Output the (x, y) coordinate of the center of the cell containing the given text.  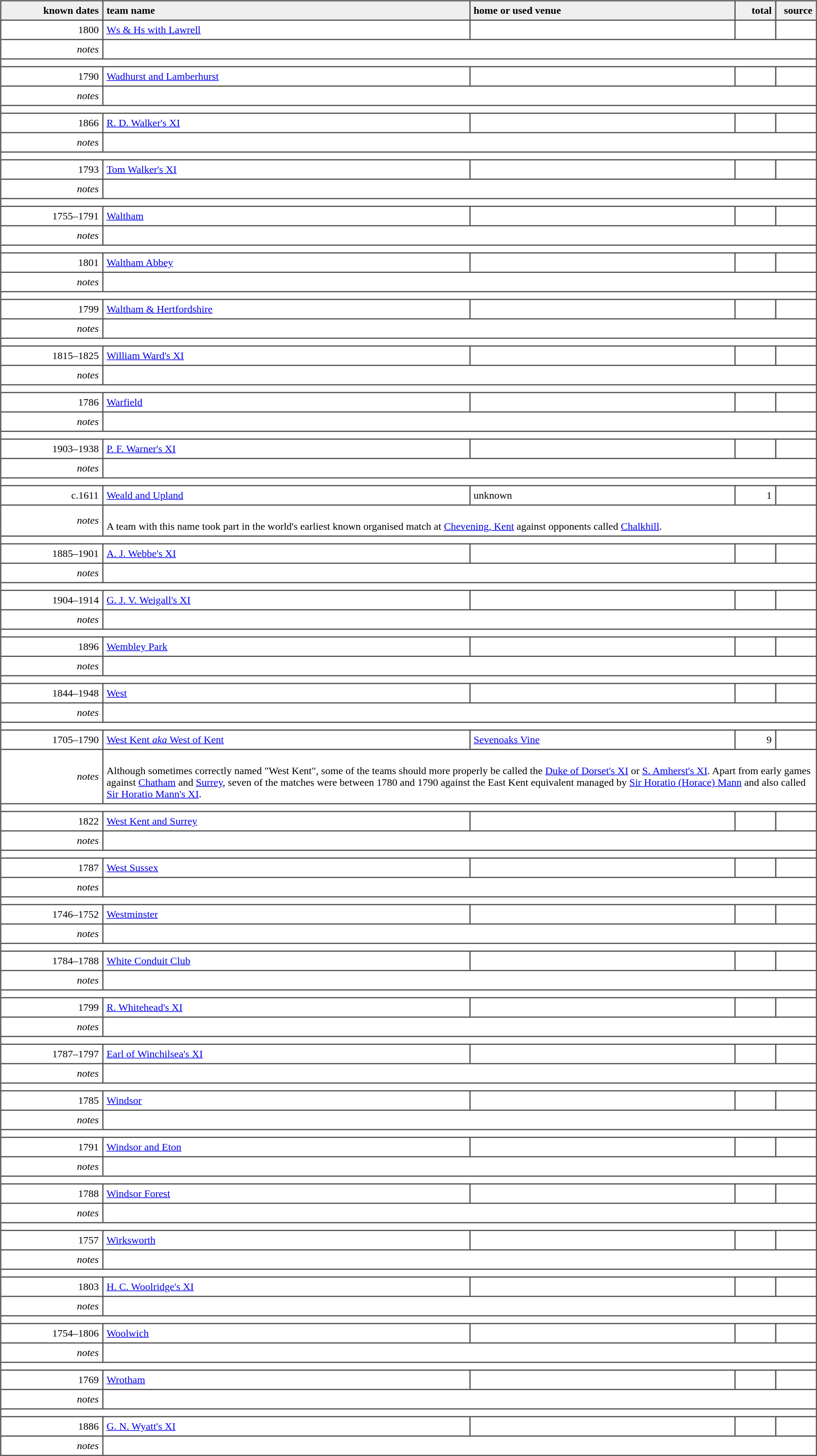
Weald and Upland (286, 495)
c.1611 (52, 495)
1886 (52, 1426)
Windsor and Eton (286, 1147)
1788 (52, 1193)
1793 (52, 169)
P. F. Warner's XI (286, 448)
source (796, 10)
1754–1806 (52, 1333)
Warfield (286, 402)
unknown (602, 495)
William Ward's XI (286, 355)
G. N. Wyatt's XI (286, 1426)
1785 (52, 1100)
Wembley Park (286, 647)
team name (286, 10)
1800 (52, 29)
Woolwich (286, 1333)
Westminster (286, 914)
1803 (52, 1286)
1787–1797 (52, 1053)
Wadhurst and Lamberhurst (286, 76)
1822 (52, 821)
West Kent aka West of Kent (286, 740)
1784–1788 (52, 960)
1844–1948 (52, 693)
A team with this name took part in the world's earliest known organised match at Chevening, Kent against opponents called Chalkhill. (459, 521)
total (755, 10)
1815–1825 (52, 355)
Sevenoaks Vine (602, 740)
Tom Walker's XI (286, 169)
Wrotham (286, 1379)
1 (755, 495)
H. C. Woolridge's XI (286, 1286)
West (286, 693)
1746–1752 (52, 914)
Earl of Winchilsea's XI (286, 1053)
1769 (52, 1379)
1903–1938 (52, 448)
1904–1914 (52, 600)
1791 (52, 1147)
home or used venue (602, 10)
Waltham & Hertfordshire (286, 309)
Wirksworth (286, 1240)
1885–1901 (52, 553)
Windsor (286, 1100)
Waltham (286, 216)
G. J. V. Weigall's XI (286, 600)
1757 (52, 1240)
Waltham Abbey (286, 262)
1755–1791 (52, 216)
1786 (52, 402)
1866 (52, 122)
West Kent and Surrey (286, 821)
1790 (52, 76)
9 (755, 740)
West Sussex (286, 867)
R. Whitehead's XI (286, 1007)
1801 (52, 262)
White Conduit Club (286, 960)
known dates (52, 10)
Windsor Forest (286, 1193)
R. D. Walker's XI (286, 122)
1896 (52, 647)
A. J. Webbe's XI (286, 553)
1705–1790 (52, 740)
Ws & Hs with Lawrell (286, 29)
1787 (52, 867)
